Scan for the cell matching the given text and deliver its (x, y) coordinate at center. 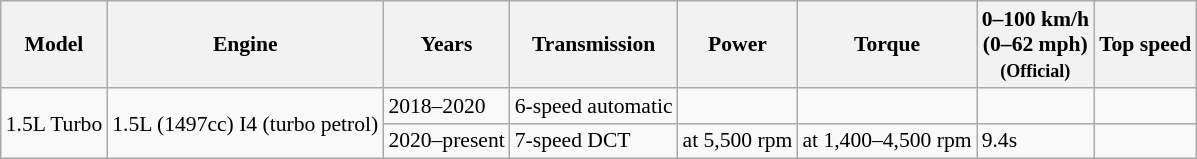
Transmission (594, 44)
1.5L (1497cc) I4 (turbo petrol) (245, 124)
0–100 km/h(0–62 mph)(Official) (1036, 44)
at 1,400–4,500 rpm (886, 141)
Torque (886, 44)
Years (446, 44)
7-speed DCT (594, 141)
Engine (245, 44)
1.5L Turbo (54, 124)
Power (738, 44)
9.4s (1036, 141)
2020–present (446, 141)
Model (54, 44)
at 5,500 rpm (738, 141)
Top speed (1145, 44)
6-speed automatic (594, 106)
2018–2020 (446, 106)
